Detect which cell encompasses the target text, then output its [X, Y] center coordinate. 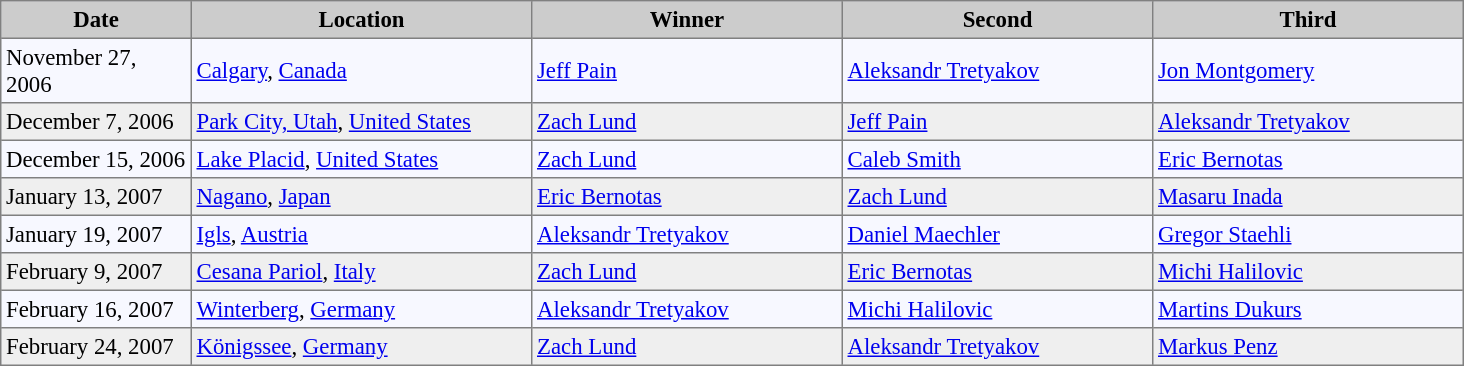
Park City, Utah, United States [361, 122]
Third [1308, 20]
February 9, 2007 [96, 272]
Winner [687, 20]
February 16, 2007 [96, 309]
Nagano, Japan [361, 197]
Lake Placid, United States [361, 159]
Caleb Smith [997, 159]
Markus Penz [1308, 347]
December 15, 2006 [96, 159]
Cesana Pariol, Italy [361, 272]
Igls, Austria [361, 234]
Martins Dukurs [1308, 309]
February 24, 2007 [96, 347]
January 19, 2007 [96, 234]
December 7, 2006 [96, 122]
Winterberg, Germany [361, 309]
Jon Montgomery [1308, 70]
Königssee, Germany [361, 347]
Masaru Inada [1308, 197]
Calgary, Canada [361, 70]
Location [361, 20]
January 13, 2007 [96, 197]
Daniel Maechler [997, 234]
Second [997, 20]
Gregor Staehli [1308, 234]
November 27, 2006 [96, 70]
Date [96, 20]
